From the cell containing the given text, extract its center point as (x, y) coordinate. 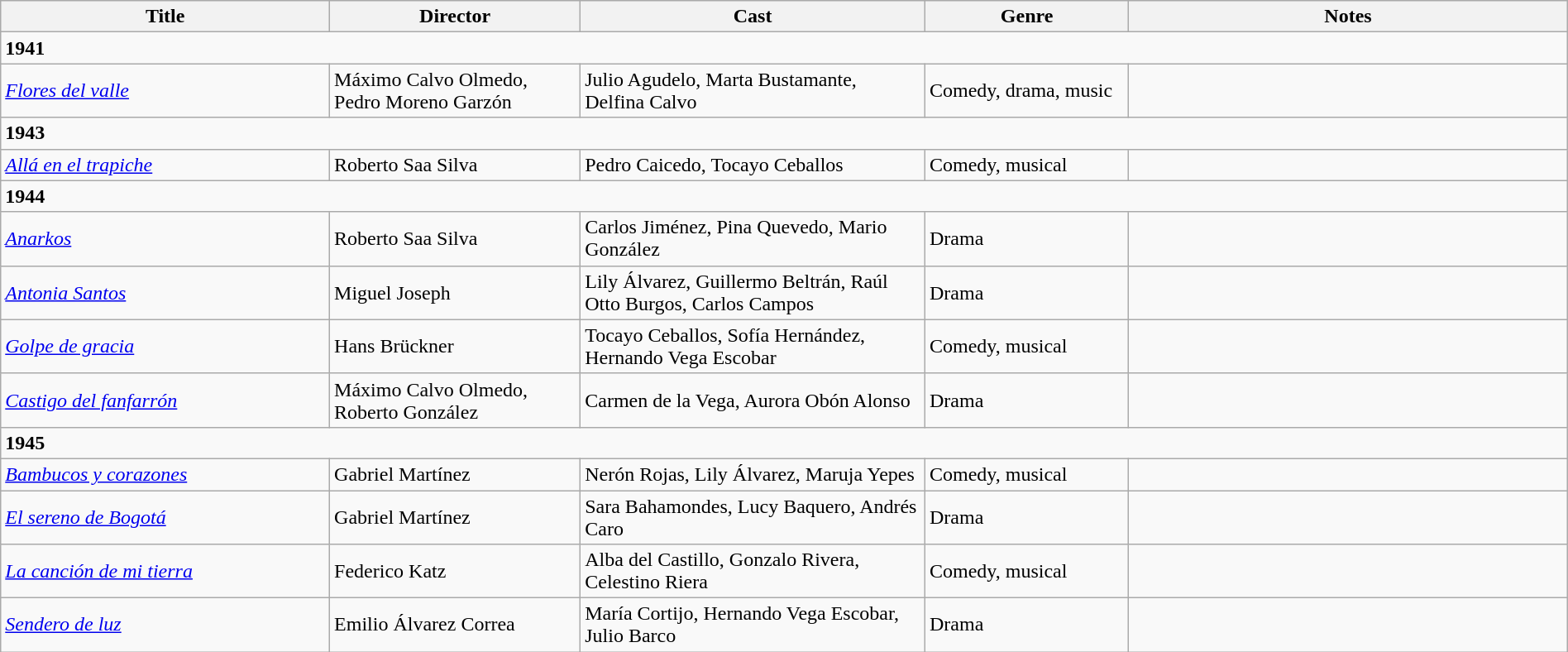
Allá en el trapiche (165, 165)
Bambucos y corazones (165, 474)
1944 (784, 196)
Federico Katz (455, 571)
1943 (784, 133)
La canción de mi tierra (165, 571)
El sereno de Bogotá (165, 516)
Miguel Joseph (455, 293)
Director (455, 17)
Máximo Calvo Olmedo, Pedro Moreno Garzón (455, 91)
Cast (753, 17)
Máximo Calvo Olmedo, Roberto González (455, 400)
Sara Bahamondes, Lucy Baquero, Andrés Caro (753, 516)
María Cortijo, Hernando Vega Escobar, Julio Barco (753, 626)
Notes (1348, 17)
Carmen de la Vega, Aurora Obón Alonso (753, 400)
Pedro Caicedo, Tocayo Ceballos (753, 165)
Title (165, 17)
Golpe de gracia (165, 346)
Castigo del fanfarrón (165, 400)
Comedy, drama, music (1026, 91)
Sendero de luz (165, 626)
Anarkos (165, 238)
Lily Álvarez, Guillermo Beltrán, Raúl Otto Burgos, Carlos Campos (753, 293)
Flores del valle (165, 91)
1945 (784, 443)
Genre (1026, 17)
Emilio Álvarez Correa (455, 626)
Tocayo Ceballos, Sofía Hernández, Hernando Vega Escobar (753, 346)
Antonia Santos (165, 293)
1941 (784, 48)
Nerón Rojas, Lily Álvarez, Maruja Yepes (753, 474)
Carlos Jiménez, Pina Quevedo, Mario González (753, 238)
Julio Agudelo, Marta Bustamante, Delfina Calvo (753, 91)
Hans Brückner (455, 346)
Alba del Castillo, Gonzalo Rivera, Celestino Riera (753, 571)
